From the cell containing the given text, extract its center point as [X, Y] coordinate. 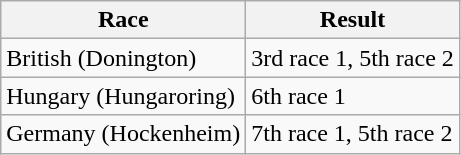
Race [124, 20]
3rd race 1, 5th race 2 [353, 58]
Germany (Hockenheim) [124, 134]
7th race 1, 5th race 2 [353, 134]
6th race 1 [353, 96]
Result [353, 20]
British (Donington) [124, 58]
Hungary (Hungaroring) [124, 96]
